For the text-containing cell, return its midpoint in (X, Y) coordinate format. 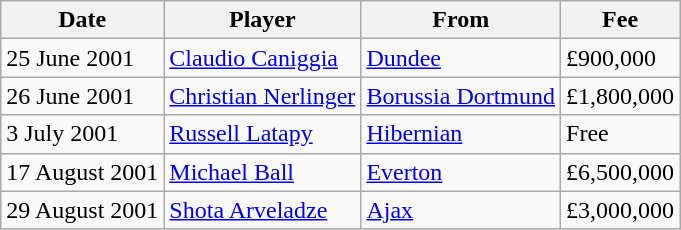
Fee (620, 20)
25 June 2001 (82, 58)
Dundee (461, 58)
Borussia Dortmund (461, 96)
29 August 2001 (82, 210)
Michael Ball (262, 172)
Date (82, 20)
Shota Arveladze (262, 210)
Free (620, 134)
£3,000,000 (620, 210)
Russell Latapy (262, 134)
3 July 2001 (82, 134)
Ajax (461, 210)
Hibernian (461, 134)
£1,800,000 (620, 96)
£6,500,000 (620, 172)
£900,000 (620, 58)
Player (262, 20)
17 August 2001 (82, 172)
26 June 2001 (82, 96)
Claudio Caniggia (262, 58)
Everton (461, 172)
From (461, 20)
Christian Nerlinger (262, 96)
